For the text-containing cell, return its midpoint in (x, y) coordinate format. 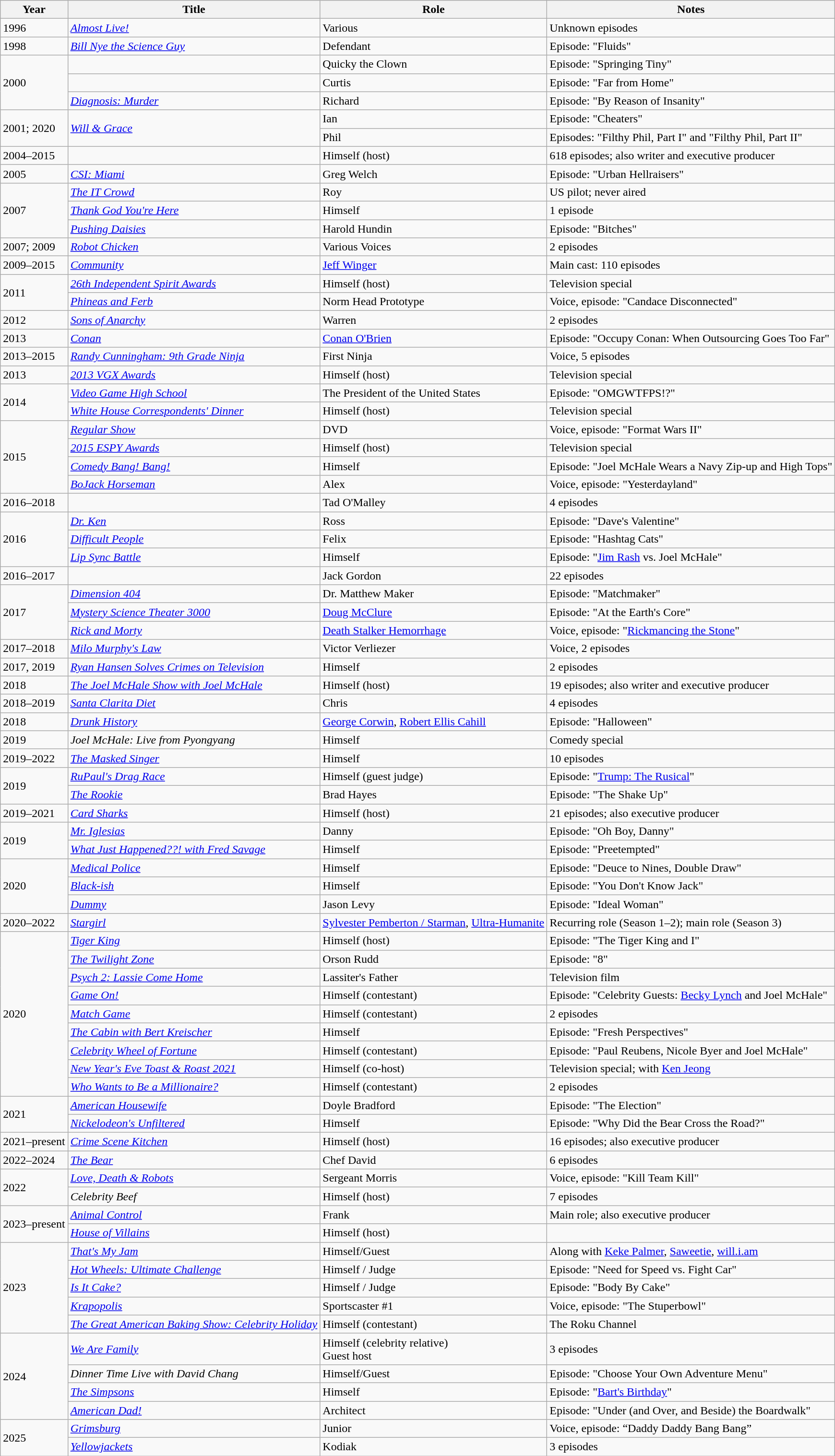
Episode: "Paul Reubens, Nicole Byer and Joel McHale" (691, 1050)
Voice, episode: "Candace Disconnected" (691, 302)
Episode: "Occupy Conan: When Outsourcing Goes Too Far" (691, 338)
Almost Live! (194, 28)
Episode: "Choose Your Own Adventure Menu" (691, 1373)
Episode: "OMGWTFPS!?" (691, 393)
2021–present (34, 1142)
Episode: "By Reason of Insanity" (691, 101)
Jason Levy (434, 904)
Will & Grace (194, 128)
2018–2019 (34, 703)
Episode: "Ideal Woman" (691, 904)
Architect (434, 1410)
2017–2018 (34, 649)
Tiger King (194, 941)
Year (34, 10)
Kodiak (434, 1447)
Joel McHale: Live from Pyongyang (194, 740)
Episode: "The Tiger King and I" (691, 941)
Harold Hundin (434, 229)
2015 ESPY Awards (194, 448)
2021 (34, 1114)
Voice, 5 episodes (691, 356)
Lassiter's Father (434, 977)
2015 (34, 457)
Dr. Matthew Maker (434, 594)
Episode: "Trump: The Rusical" (691, 776)
Felix (434, 539)
Stargirl (194, 923)
Chef David (434, 1160)
Difficult People (194, 539)
White House Correspondents' Dinner (194, 411)
Rick and Morty (194, 630)
The President of the United States (434, 393)
The Roku Channel (691, 1324)
1998 (34, 46)
2023 (34, 1288)
Santa Clarita Diet (194, 703)
The Cabin with Bert Kreischer (194, 1032)
21 episodes; also executive producer (691, 813)
Tad O'Malley (434, 502)
Himself (guest judge) (434, 776)
Episode: "Springing Tiny" (691, 64)
Voice, episode: "Format Wars II" (691, 429)
Episode: "Jim Rash vs. Joel McHale" (691, 557)
House of Villains (194, 1233)
2024 (34, 1376)
Warren (434, 320)
Jack Gordon (434, 576)
George Corwin, Robert Ellis Cahill (434, 722)
2007; 2009 (34, 247)
10 episodes (691, 758)
We Are Family (194, 1349)
Voice, episode: “Daddy Daddy Bang Bang” (691, 1429)
Sportscaster #1 (434, 1306)
Yellowjackets (194, 1447)
Animal Control (194, 1215)
Along with Keke Palmer, Saweetie, will.i.am (691, 1251)
Nickelodeon's Unfiltered (194, 1124)
Match Game (194, 1014)
Krapopolis (194, 1306)
Conan O'Brien (434, 338)
22 episodes (691, 576)
Community (194, 265)
Conan (194, 338)
Hot Wheels: Ultimate Challenge (194, 1269)
Chris (434, 703)
Who Wants to Be a Millionaire? (194, 1087)
Sylvester Pemberton / Starman, Ultra-Humanite (434, 923)
Crime Scene Kitchen (194, 1142)
Doug McClure (434, 612)
Episode: "Fresh Perspectives" (691, 1032)
CSI: Miami (194, 174)
2013 VGX Awards (194, 375)
Voice, episode: "The Stuperbowl" (691, 1306)
2001; 2020 (34, 128)
Role (434, 10)
Drunk History (194, 722)
2007 (34, 210)
Is It Cake? (194, 1288)
Comedy Bang! Bang! (194, 466)
Dimension 404 (194, 594)
Ian (434, 119)
Television special; with Ken Jeong (691, 1068)
Main role; also executive producer (691, 1215)
6 episodes (691, 1160)
First Ninja (434, 356)
Voice, episode: "Kill Team Kill" (691, 1178)
2016 (34, 539)
2004–2015 (34, 155)
The Great American Baking Show: Celebrity Holiday (194, 1324)
Episode: "You Don't Know Jack" (691, 886)
Death Stalker Hemorrhage (434, 630)
Orson Rudd (434, 959)
RuPaul's Drag Race (194, 776)
Episode: "Deuce to Nines, Double Draw" (691, 868)
Brad Hayes (434, 794)
The Masked Singer (194, 758)
2016–2017 (34, 576)
2000 (34, 83)
Episodes: "Filthy Phil, Part I" and "Filthy Phil, Part II" (691, 137)
Robot Chicken (194, 247)
2023–present (34, 1224)
Voice, episode: "Yesterdayland" (691, 484)
Episode: "Preetempted" (691, 850)
Episode: "Bart's Birthday" (691, 1392)
2022 (34, 1187)
Notes (691, 10)
2016–2018 (34, 502)
26th Independent Spirit Awards (194, 284)
Episode: "Cheaters" (691, 119)
Comedy special (691, 740)
The Bear (194, 1160)
Dummy (194, 904)
2014 (34, 402)
Bill Nye the Science Guy (194, 46)
The IT Crowd (194, 192)
Celebrity Beef (194, 1196)
Episode: "Halloween" (691, 722)
Black-ish (194, 886)
Himself (celebrity relative) Guest host (434, 1349)
Victor Verliezer (434, 649)
Richard (434, 101)
Regular Show (194, 429)
Episode: "Why Did the Bear Cross the Road?" (691, 1124)
2020–2022 (34, 923)
What Just Happened??! with Fred Savage (194, 850)
Episode: "Joel McHale Wears a Navy Zip-up and High Tops" (691, 466)
The Rookie (194, 794)
7 episodes (691, 1196)
Psych 2: Lassie Come Home (194, 977)
Medical Police (194, 868)
Phineas and Ferb (194, 302)
Norm Head Prototype (434, 302)
Episode: "Under (and Over, and Beside) the Boardwalk" (691, 1410)
Quicky the Clown (434, 64)
Episode: "Need for Speed vs. Fight Car" (691, 1269)
Episode: "Fluids" (691, 46)
That's My Jam (194, 1251)
Love, Death & Robots (194, 1178)
Dr. Ken (194, 521)
2009–2015 (34, 265)
Episode: "Body By Cake" (691, 1288)
Episode: "Celebrity Guests: Becky Lynch and Joel McHale" (691, 995)
Episode: "At the Earth's Core" (691, 612)
Episode: "8" (691, 959)
2013–2015 (34, 356)
Roy (434, 192)
Game On! (194, 995)
2005 (34, 174)
2017 (34, 612)
Defendant (434, 46)
Alex (434, 484)
Mystery Science Theater 3000 (194, 612)
Title (194, 10)
Ryan Hansen Solves Crimes on Television (194, 667)
Episode: "Matchmaker" (691, 594)
Sergeant Morris (434, 1178)
Episode: "The Shake Up" (691, 794)
Frank (434, 1215)
Voice, episode: "Rickmancing the Stone" (691, 630)
Grimsburg (194, 1429)
Curtis (434, 83)
Lip Sync Battle (194, 557)
Junior (434, 1429)
Jeff Winger (434, 265)
US pilot; never aired (691, 192)
Main cast: 110 episodes (691, 265)
2011 (34, 293)
New Year's Eve Toast & Roast 2021 (194, 1068)
American Dad! (194, 1410)
19 episodes; also writer and executive producer (691, 685)
Milo Murphy's Law (194, 649)
American Housewife (194, 1105)
Television film (691, 977)
Randy Cunningham: 9th Grade Ninja (194, 356)
2019–2022 (34, 758)
618 episodes; also writer and executive producer (691, 155)
Episode: "Oh Boy, Danny" (691, 831)
Video Game High School (194, 393)
Thank God You're Here (194, 210)
Voice, 2 episodes (691, 649)
Pushing Daisies (194, 229)
Unknown episodes (691, 28)
1 episode (691, 210)
Episode: "Hashtag Cats" (691, 539)
Episode: "The Election" (691, 1105)
2022–2024 (34, 1160)
2017, 2019 (34, 667)
Doyle Bradford (434, 1105)
Greg Welch (434, 174)
Various Voices (434, 247)
Himself (co-host) (434, 1068)
Recurring role (Season 1–2); main role (Season 3) (691, 923)
The Twilight Zone (194, 959)
BoJack Horseman (194, 484)
Dinner Time Live with David Chang (194, 1373)
16 episodes; also executive producer (691, 1142)
2012 (34, 320)
2019–2021 (34, 813)
Phil (434, 137)
DVD (434, 429)
Episode: "Far from Home" (691, 83)
Various (434, 28)
Episode: "Dave's Valentine" (691, 521)
Card Sharks (194, 813)
The Joel McHale Show with Joel McHale (194, 685)
Episode: "Bitches" (691, 229)
Episode: "Urban Hellraisers" (691, 174)
The Simpsons (194, 1392)
2025 (34, 1438)
Celebrity Wheel of Fortune (194, 1050)
Sons of Anarchy (194, 320)
Danny (434, 831)
Ross (434, 521)
1996 (34, 28)
Mr. Iglesias (194, 831)
Diagnosis: Murder (194, 101)
